Identify which cell holds the provided text, then report its [X, Y] central coordinate. 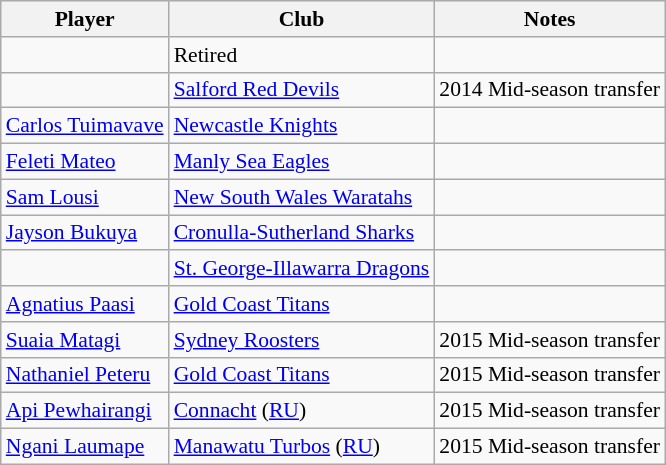
Carlos Tuimavave [85, 126]
Newcastle Knights [302, 126]
Suaia Matagi [85, 340]
Manawatu Turbos (RU) [302, 447]
Feleti Mateo [85, 162]
New South Wales Waratahs [302, 197]
Connacht (RU) [302, 411]
Api Pewhairangi [85, 411]
Manly Sea Eagles [302, 162]
Ngani Laumape [85, 447]
Notes [550, 19]
Cronulla-Sutherland Sharks [302, 233]
St. George-Illawarra Dragons [302, 269]
Nathaniel Peteru [85, 375]
Salford Red Devils [302, 90]
Sydney Roosters [302, 340]
Sam Lousi [85, 197]
Player [85, 19]
Club [302, 19]
Agnatius Paasi [85, 304]
Jayson Bukuya [85, 233]
2014 Mid-season transfer [550, 90]
Retired [302, 55]
